Identify which cell holds the provided text, then report its (X, Y) central coordinate. 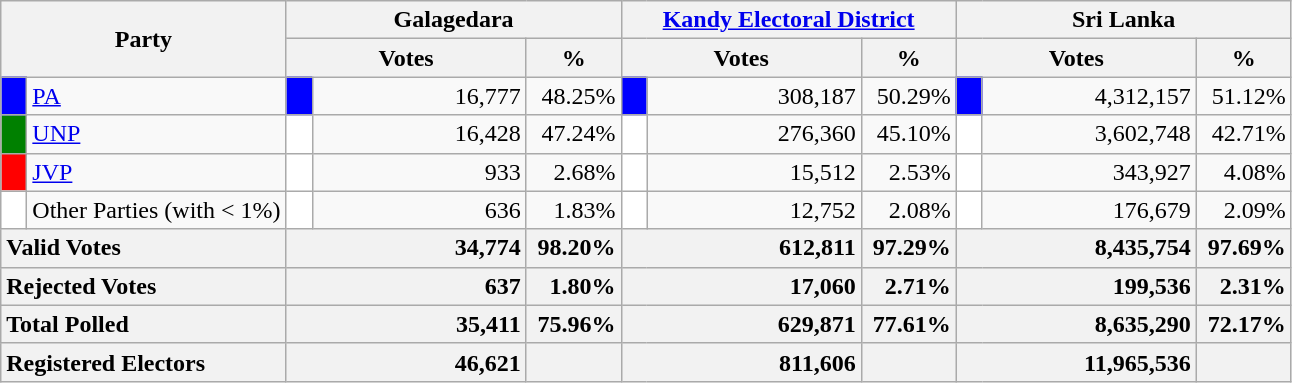
2.09% (1244, 210)
199,536 (1076, 286)
16,777 (419, 96)
Party (144, 39)
47.24% (574, 134)
PA (156, 96)
34,774 (406, 248)
276,360 (754, 134)
343,927 (1089, 172)
77.61% (908, 324)
612,811 (741, 248)
46,621 (406, 362)
3,602,748 (1089, 134)
933 (419, 172)
Rejected Votes (144, 286)
35,411 (406, 324)
72.17% (1244, 324)
2.71% (908, 286)
42.71% (1244, 134)
48.25% (574, 96)
50.29% (908, 96)
12,752 (754, 210)
2.68% (574, 172)
17,060 (741, 286)
4,312,157 (1089, 96)
75.96% (574, 324)
1.80% (574, 286)
8,635,290 (1076, 324)
UNP (156, 134)
JVP (156, 172)
629,871 (741, 324)
308,187 (754, 96)
811,606 (741, 362)
Other Parties (with < 1%) (156, 210)
45.10% (908, 134)
636 (419, 210)
8,435,754 (1076, 248)
11,965,536 (1076, 362)
Galagedara (454, 20)
Registered Electors (144, 362)
Sri Lanka (1124, 20)
637 (406, 286)
Valid Votes (144, 248)
98.20% (574, 248)
15,512 (754, 172)
2.08% (908, 210)
Total Polled (144, 324)
1.83% (574, 210)
2.53% (908, 172)
Kandy Electoral District (788, 20)
176,679 (1089, 210)
2.31% (1244, 286)
97.69% (1244, 248)
51.12% (1244, 96)
97.29% (908, 248)
4.08% (1244, 172)
16,428 (419, 134)
